Scan for the cell matching the given text and deliver its (X, Y) coordinate at center. 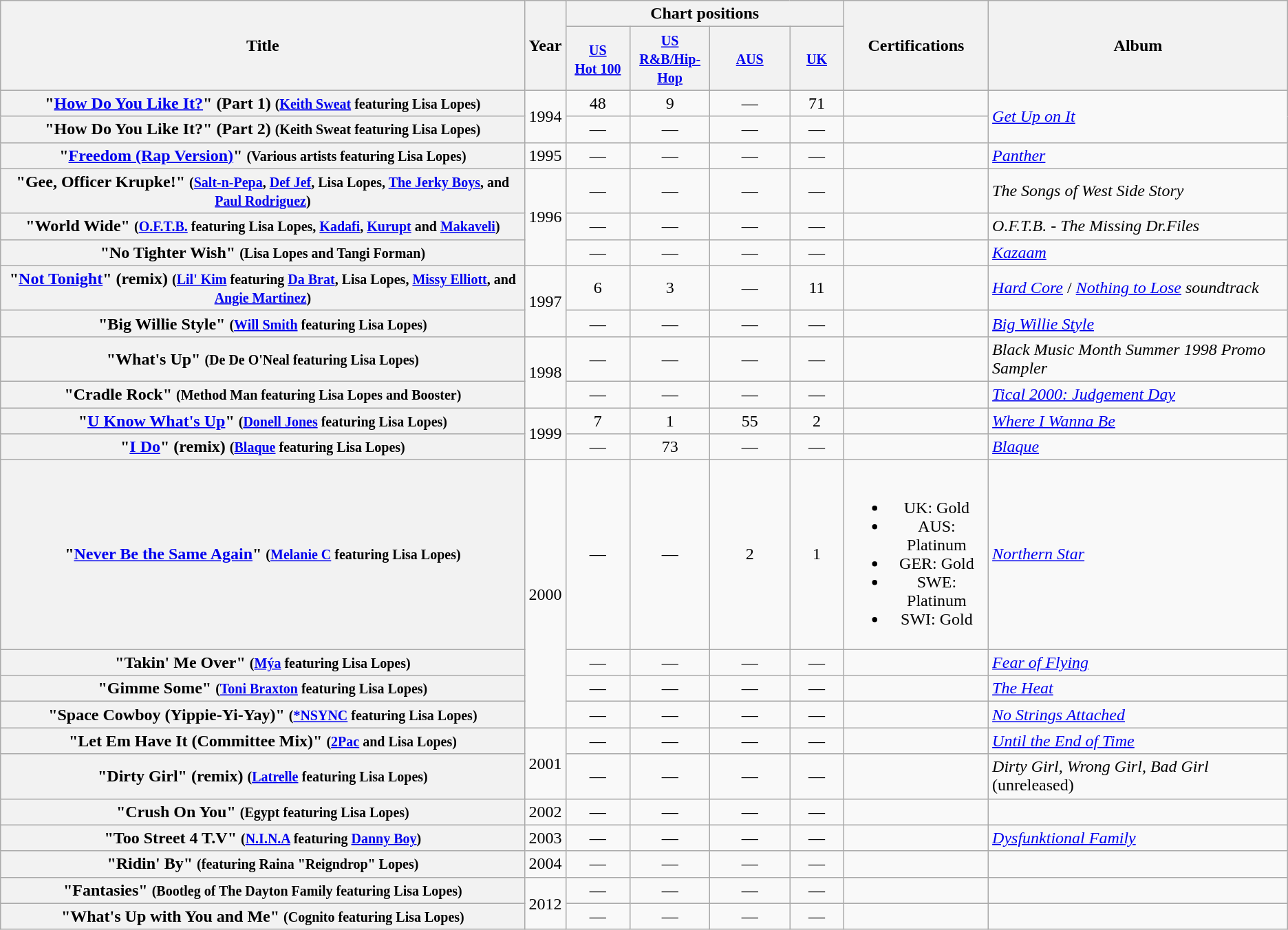
"Too Street 4 T.V" (N.I.N.A featuring Danny Boy) (263, 838)
Blaque (1138, 447)
"Space Cowboy (Yippie-Yi-Yay)" (*NSYNC featuring Lisa Lopes) (263, 715)
6 (598, 288)
"No Tighter Wish" (Lisa Lopes and Tangi Forman) (263, 252)
Black Music Month Summer 1998 Promo Sampler (1138, 359)
"Never Be the Same Again" (Melanie C featuring Lisa Lopes) (263, 554)
Chart positions (705, 14)
"Gee, Officer Krupke!" (Salt-n-Pepa, Def Jef, Lisa Lopes, The Jerky Boys, and Paul Rodriguez) (263, 191)
"Dirty Girl" (remix) (Latrelle featuring Lisa Lopes) (263, 776)
2003 (545, 838)
"Cradle Rock" (Method Man featuring Lisa Lopes and Booster) (263, 394)
2004 (545, 864)
Year (545, 45)
2002 (545, 812)
55 (750, 420)
"Fantasies" (Bootleg of The Dayton Family featuring Lisa Lopes) (263, 890)
The Heat (1138, 689)
71 (817, 103)
"Freedom (Rap Version)" (Various artists featuring Lisa Lopes) (263, 155)
Kazaam (1138, 252)
1999 (545, 433)
Get Up on It (1138, 116)
"Big Willie Style" (Will Smith featuring Lisa Lopes) (263, 323)
AUS (750, 58)
Panther (1138, 155)
Until the End of Time (1138, 741)
1995 (545, 155)
Album (1138, 45)
1997 (545, 301)
"I Do" (remix) (Blaque featuring Lisa Lopes) (263, 447)
UK: GoldAUS: PlatinumGER: GoldSWE: PlatinumSWI: Gold (916, 554)
"What's Up" (De De O'Neal featuring Lisa Lopes) (263, 359)
1998 (545, 371)
O.F.T.B. - The Missing Dr.Files (1138, 226)
"Crush On You" (Egypt featuring Lisa Lopes) (263, 812)
1996 (545, 217)
Big Willie Style (1138, 323)
"How Do You Like It?" (Part 1) (Keith Sweat featuring Lisa Lopes) (263, 103)
1994 (545, 116)
9 (670, 103)
Where I Wanna Be (1138, 420)
"U Know What's Up" (Donell Jones featuring Lisa Lopes) (263, 420)
Northern Star (1138, 554)
The Songs of West Side Story (1138, 191)
"What's Up with You and Me" (Cognito featuring Lisa Lopes) (263, 916)
"How Do You Like It?" (Part 2) (Keith Sweat featuring Lisa Lopes) (263, 129)
"Let Em Have It (Committee Mix)" (2Pac and Lisa Lopes) (263, 741)
"Takin' Me Over" (Mýa featuring Lisa Lopes) (263, 662)
"Ridin' By" (featuring Raina "Reigndrop" Lopes) (263, 864)
Dirty Girl, Wrong Girl, Bad Girl (unreleased) (1138, 776)
"World Wide" (O.F.T.B. featuring Lisa Lopes, Kadafi, Kurupt and Makaveli) (263, 226)
Hard Core / Nothing to Lose soundtrack (1138, 288)
USR&B/Hip-Hop (670, 58)
Title (263, 45)
Dysfunktional Family (1138, 838)
7 (598, 420)
Certifications (916, 45)
11 (817, 288)
Fear of Flying (1138, 662)
UK (817, 58)
USHot 100 (598, 58)
2000 (545, 594)
No Strings Attached (1138, 715)
"Not Tonight" (remix) (Lil' Kim featuring Da Brat, Lisa Lopes, Missy Elliott, and Angie Martinez) (263, 288)
2012 (545, 903)
Tical 2000: Judgement Day (1138, 394)
"Gimme Some" (Toni Braxton featuring Lisa Lopes) (263, 689)
3 (670, 288)
73 (670, 447)
2001 (545, 764)
48 (598, 103)
